Return (X, Y) of the center of cell containing provided text 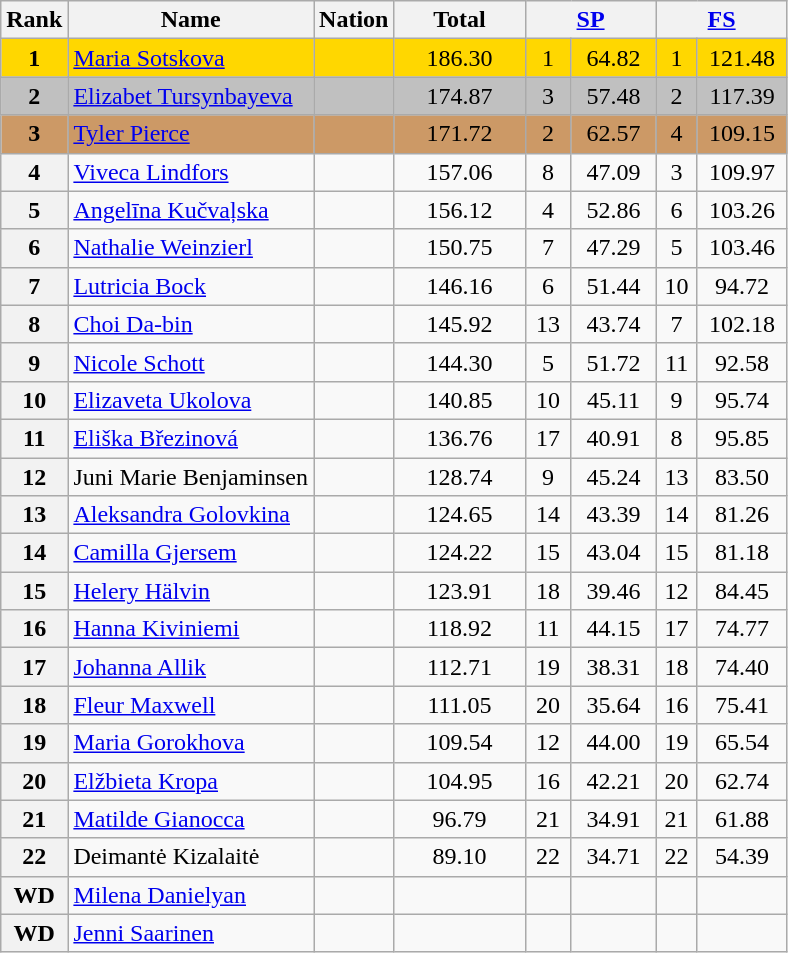
Elizabet Tursynbayeva (191, 96)
95.74 (742, 400)
Total (460, 20)
Elžbieta Kropa (191, 781)
121.48 (742, 58)
65.54 (742, 743)
51.44 (614, 286)
81.26 (742, 515)
45.11 (614, 400)
109.97 (742, 172)
45.24 (614, 477)
118.92 (460, 629)
42.21 (614, 781)
83.50 (742, 477)
Viveca Lindfors (191, 172)
146.16 (460, 286)
61.88 (742, 819)
Elizaveta Ukolova (191, 400)
103.26 (742, 210)
92.58 (742, 362)
112.71 (460, 667)
136.76 (460, 438)
Aleksandra Golovkina (191, 515)
123.91 (460, 591)
109.15 (742, 134)
157.06 (460, 172)
FS (722, 20)
Fleur Maxwell (191, 705)
145.92 (460, 324)
51.72 (614, 362)
94.72 (742, 286)
Camilla Gjersem (191, 553)
75.41 (742, 705)
174.87 (460, 96)
43.39 (614, 515)
Tyler Pierce (191, 134)
Name (191, 20)
96.79 (460, 819)
62.74 (742, 781)
39.46 (614, 591)
84.45 (742, 591)
Maria Gorokhova (191, 743)
40.91 (614, 438)
89.10 (460, 857)
Juni Marie Benjaminsen (191, 477)
Lutricia Bock (191, 286)
Deimantė Kizalaitė (191, 857)
104.95 (460, 781)
44.15 (614, 629)
Helery Hälvin (191, 591)
186.30 (460, 58)
35.64 (614, 705)
95.85 (742, 438)
Eliška Březinová (191, 438)
44.00 (614, 743)
SP (590, 20)
124.22 (460, 553)
Milena Danielyan (191, 895)
57.48 (614, 96)
74.77 (742, 629)
128.74 (460, 477)
Matilde Gianocca (191, 819)
Nicole Schott (191, 362)
171.72 (460, 134)
43.74 (614, 324)
111.05 (460, 705)
34.71 (614, 857)
34.91 (614, 819)
Johanna Allik (191, 667)
74.40 (742, 667)
Angelīna Kučvaļska (191, 210)
156.12 (460, 210)
150.75 (460, 248)
140.85 (460, 400)
54.39 (742, 857)
144.30 (460, 362)
81.18 (742, 553)
124.65 (460, 515)
Nathalie Weinzierl (191, 248)
103.46 (742, 248)
52.86 (614, 210)
38.31 (614, 667)
64.82 (614, 58)
Nation (354, 20)
Rank (34, 20)
102.18 (742, 324)
47.29 (614, 248)
Jenni Saarinen (191, 933)
Hanna Kiviniemi (191, 629)
Choi Da-bin (191, 324)
109.54 (460, 743)
43.04 (614, 553)
47.09 (614, 172)
117.39 (742, 96)
Maria Sotskova (191, 58)
62.57 (614, 134)
